Pinpoint the cell where the given text exists, returning its [x, y] midpoint coordinate. 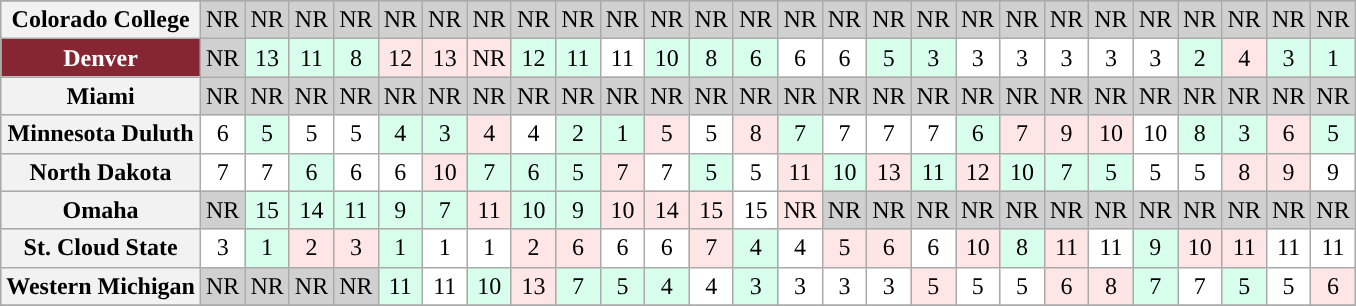
Minnesota Duluth [101, 134]
Denver [101, 58]
Omaha [101, 210]
Western Michigan [101, 286]
St. Cloud State [101, 248]
Miami [101, 96]
North Dakota [101, 172]
Colorado College [101, 20]
